Capture the cell that displays the provided text and extract its (X, Y) central coordinate. 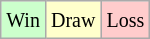
Win (24, 20)
Loss (126, 20)
Draw (72, 20)
